Extract the (x, y) coordinate from the center of the cell holding the provided text.  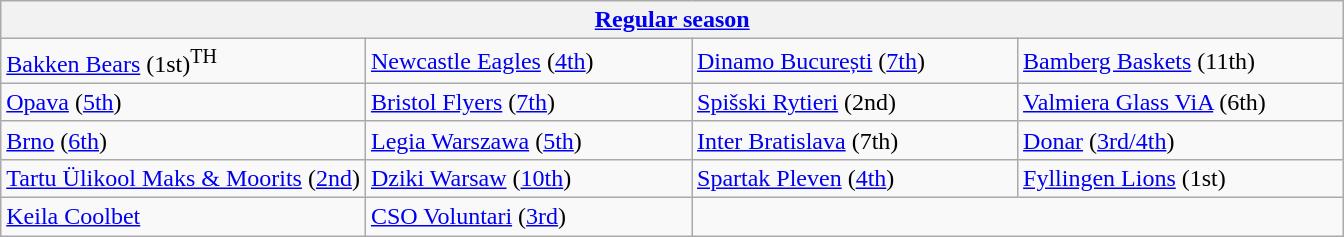
Keila Coolbet (184, 217)
Dinamo București (7th) (855, 62)
Spišski Rytieri (2nd) (855, 102)
CSO Voluntari (3rd) (528, 217)
Regular season (672, 20)
Bakken Bears (1st)TH (184, 62)
Bamberg Baskets (11th) (1181, 62)
Spartak Pleven (4th) (855, 178)
Tartu Ülikool Maks & Moorits (2nd) (184, 178)
Fyllingen Lions (1st) (1181, 178)
Valmiera Glass ViA (6th) (1181, 102)
Newcastle Eagles (4th) (528, 62)
Brno (6th) (184, 140)
Donar (3rd/4th) (1181, 140)
Dziki Warsaw (10th) (528, 178)
Legia Warszawa (5th) (528, 140)
Bristol Flyers (7th) (528, 102)
Inter Bratislava (7th) (855, 140)
Opava (5th) (184, 102)
